Detect which cell encompasses the target text, then output its (X, Y) center coordinate. 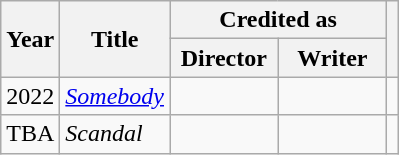
Director (224, 58)
2022 (30, 96)
Somebody (115, 96)
Credited as (278, 20)
Title (115, 39)
TBA (30, 134)
Year (30, 39)
Scandal (115, 134)
Writer (332, 58)
